From the cell containing the given text, extract its center point as [x, y] coordinate. 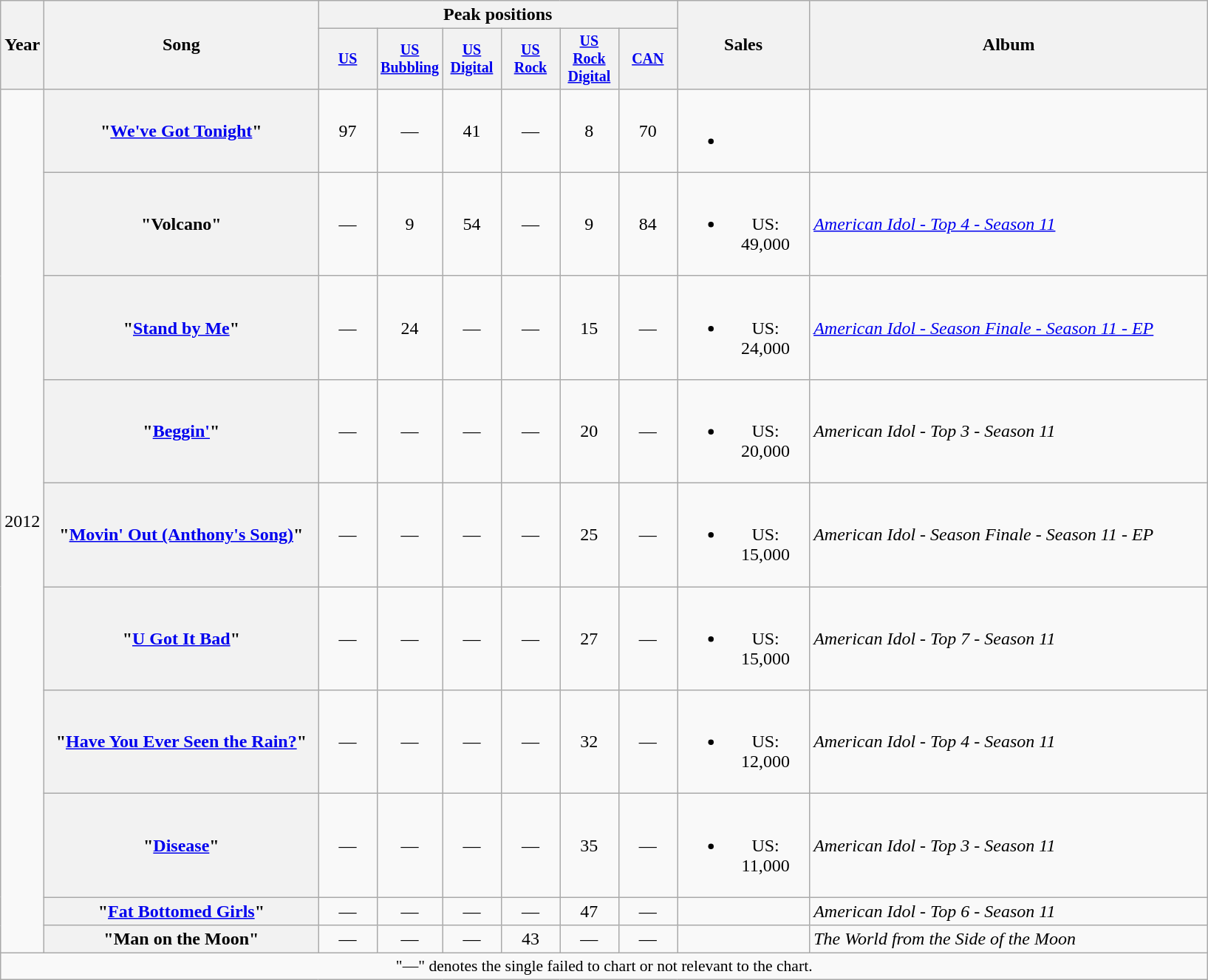
US: 12,000 [743, 742]
US Rock Digital [590, 59]
US Rock [530, 59]
"Movin' Out (Anthony's Song)" [182, 535]
35 [590, 845]
"Stand by Me" [182, 327]
Peak positions [498, 15]
Album [1009, 45]
2012 [22, 521]
US Bubbling [409, 59]
Year [22, 45]
84 [647, 224]
Song [182, 45]
CAN [647, 59]
41 [471, 130]
97 [347, 130]
Sales [743, 45]
US: 24,000 [743, 327]
"U Got It Bad" [182, 639]
US [347, 59]
The World from the Side of the Moon [1009, 939]
"Disease" [182, 845]
"Have You Ever Seen the Rain?" [182, 742]
American Idol - Top 7 - Season 11 [1009, 639]
US: 11,000 [743, 845]
"Volcano" [182, 224]
15 [590, 327]
24 [409, 327]
"—" denotes the single failed to chart or not relevant to the chart. [604, 967]
American Idol - Top 6 - Season 11 [1009, 911]
US: 49,000 [743, 224]
US Digital [471, 59]
"Beggin'" [182, 431]
"Fat Bottomed Girls" [182, 911]
US: 20,000 [743, 431]
32 [590, 742]
27 [590, 639]
8 [590, 130]
"Man on the Moon" [182, 939]
43 [530, 939]
25 [590, 535]
20 [590, 431]
47 [590, 911]
54 [471, 224]
"We've Got Tonight" [182, 130]
70 [647, 130]
